Return the (x, y) coordinate for the center point of the cell that contains the specified text.  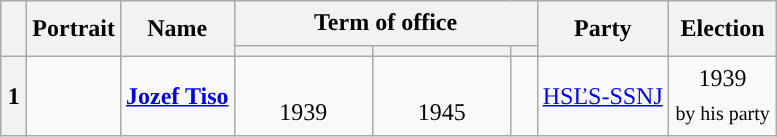
1939 (304, 96)
Name (177, 29)
Election (722, 29)
1 (14, 96)
Jozef Tiso (177, 96)
Portrait (74, 29)
1945 (442, 96)
Party (602, 29)
1939by his party (722, 96)
HSĽS-SSNJ (602, 96)
Term of office (386, 24)
